For the text-containing cell, return its midpoint in [x, y] coordinate format. 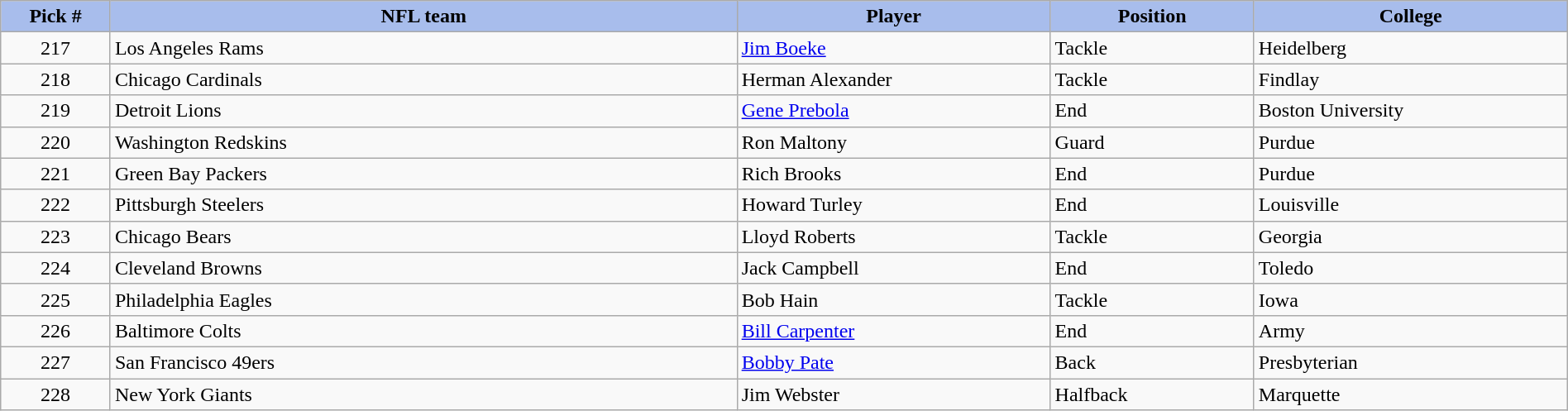
Washington Redskins [423, 142]
226 [56, 331]
Baltimore Colts [423, 331]
Boston University [1411, 111]
Detroit Lions [423, 111]
Howard Turley [893, 205]
221 [56, 174]
Philadelphia Eagles [423, 299]
219 [56, 111]
Back [1152, 362]
Ron Maltony [893, 142]
228 [56, 394]
217 [56, 48]
NFL team [423, 17]
New York Giants [423, 394]
Jim Webster [893, 394]
222 [56, 205]
Army [1411, 331]
220 [56, 142]
Georgia [1411, 237]
Lloyd Roberts [893, 237]
Marquette [1411, 394]
224 [56, 268]
Bill Carpenter [893, 331]
Bobby Pate [893, 362]
College [1411, 17]
Player [893, 17]
Rich Brooks [893, 174]
Chicago Bears [423, 237]
San Francisco 49ers [423, 362]
Toledo [1411, 268]
227 [56, 362]
Presbyterian [1411, 362]
Gene Prebola [893, 111]
Chicago Cardinals [423, 79]
Louisville [1411, 205]
Pittsburgh Steelers [423, 205]
Position [1152, 17]
225 [56, 299]
223 [56, 237]
Iowa [1411, 299]
218 [56, 79]
Green Bay Packers [423, 174]
Heidelberg [1411, 48]
Jim Boeke [893, 48]
Findlay [1411, 79]
Bob Hain [893, 299]
Herman Alexander [893, 79]
Guard [1152, 142]
Jack Campbell [893, 268]
Halfback [1152, 394]
Pick # [56, 17]
Los Angeles Rams [423, 48]
Cleveland Browns [423, 268]
